Return (X, Y) of the center of cell containing provided text 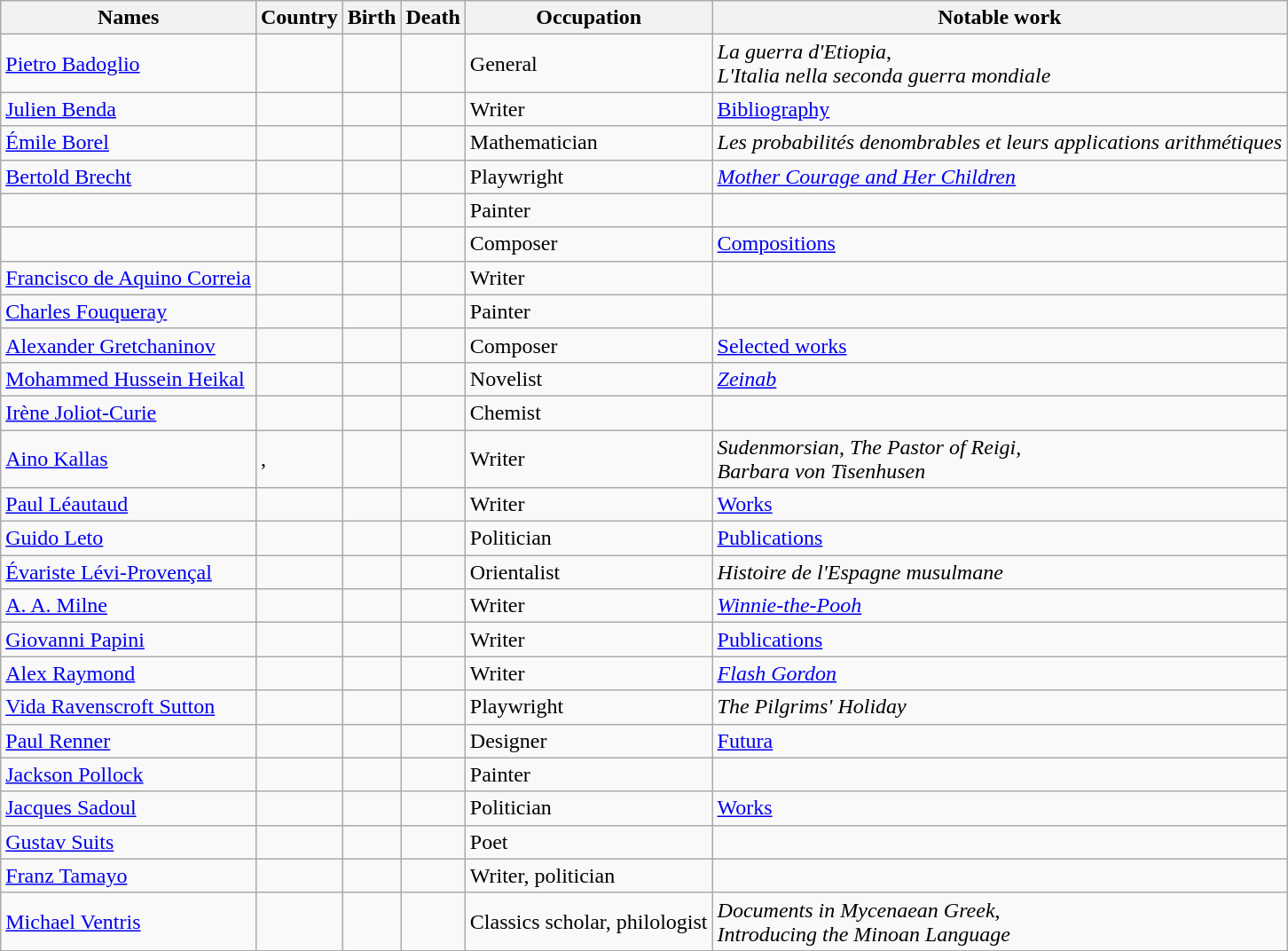
Jacques Sadoul (129, 808)
Paul Renner (129, 741)
Franz Tamayo (129, 876)
Francisco de Aquino Correia (129, 278)
Chemist (589, 413)
Bibliography (999, 109)
Bertold Brecht (129, 177)
A. A. Milne (129, 606)
Mohammed Hussein Heikal (129, 379)
Novelist (589, 379)
Birth (372, 18)
Guido Leto (129, 538)
Zeinab (999, 379)
The Pilgrims' Holiday (999, 707)
Writer, politician (589, 876)
Paul Léautaud (129, 505)
Notable work (999, 18)
Giovanni Papini (129, 640)
Classics scholar, philologist (589, 921)
Names (129, 18)
Aino Kallas (129, 458)
Julien Benda (129, 109)
Designer (589, 741)
Documents in Mycenaean Greek,Introducing the Minoan Language (999, 921)
Sudenmorsian, The Pastor of Reigi,Barbara von Tisenhusen (999, 458)
Mathematician (589, 143)
Death (433, 18)
Country (299, 18)
Alex Raymond (129, 673)
Futura (999, 741)
Irène Joliot-Curie (129, 413)
Évariste Lévi-Provençal (129, 572)
Michael Ventris (129, 921)
Jackson Pollock (129, 774)
Vida Ravenscroft Sutton (129, 707)
Les probabilités denombrables et leurs applications arithmétiques (999, 143)
Charles Fouqueray (129, 311)
General (589, 64)
Mother Courage and Her Children (999, 177)
Winnie-the-Pooh (999, 606)
Orientalist (589, 572)
Compositions (999, 244)
Flash Gordon (999, 673)
Émile Borel (129, 143)
Occupation (589, 18)
, (299, 458)
La guerra d'Etiopia,L'Italia nella seconda guerra mondiale (999, 64)
Pietro Badoglio (129, 64)
Poet (589, 842)
Gustav Suits (129, 842)
Selected works (999, 345)
Histoire de l'Espagne musulmane (999, 572)
Alexander Gretchaninov (129, 345)
